Capture the cell that displays the provided text and extract its (x, y) central coordinate. 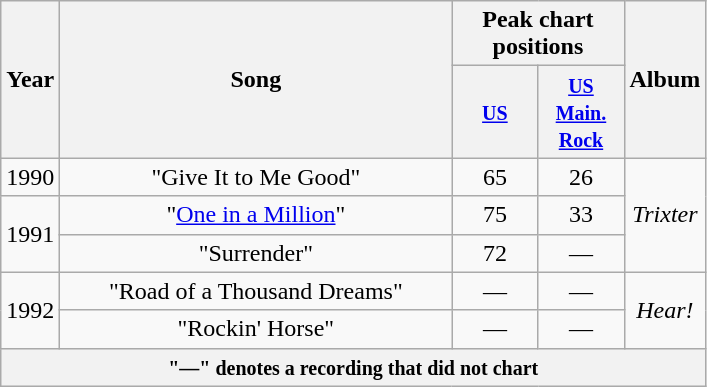
"Rockin' Horse" (256, 329)
Hear! (665, 310)
33 (581, 215)
65 (495, 177)
1992 (30, 310)
US (495, 112)
US Main. Rock (581, 112)
1990 (30, 177)
"Surrender" (256, 253)
"One in a Million" (256, 215)
26 (581, 177)
1991 (30, 234)
"Give It to Me Good" (256, 177)
Peak chart positions (538, 34)
"Road of a Thousand Dreams" (256, 291)
Song (256, 80)
Year (30, 80)
Album (665, 80)
75 (495, 215)
72 (495, 253)
Trixter (665, 215)
"—" denotes a recording that did not chart (354, 367)
